Output the [x, y] coordinate of the center of the cell containing the given text.  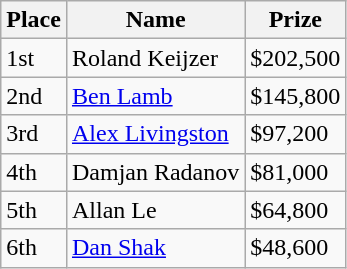
Roland Keijzer [155, 58]
$145,800 [296, 96]
4th [34, 172]
6th [34, 248]
$64,800 [296, 210]
Prize [296, 20]
$48,600 [296, 248]
1st [34, 58]
Ben Lamb [155, 96]
Name [155, 20]
$202,500 [296, 58]
Alex Livingston [155, 134]
Damjan Radanov [155, 172]
5th [34, 210]
Allan Le [155, 210]
3rd [34, 134]
Dan Shak [155, 248]
$81,000 [296, 172]
Place [34, 20]
$97,200 [296, 134]
2nd [34, 96]
